For the text-containing cell, return its midpoint in [x, y] coordinate format. 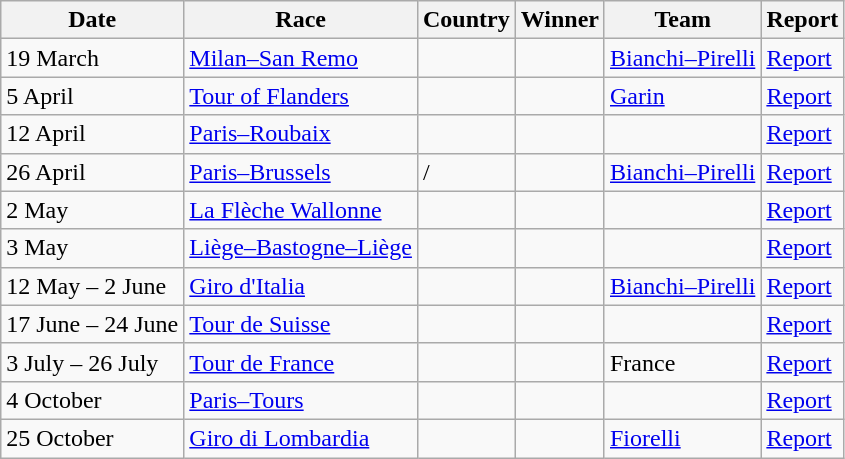
Milan–San Remo [301, 58]
Tour of Flanders [301, 96]
Tour de Suisse [301, 324]
Fiorelli [682, 438]
Giro di Lombardia [301, 438]
Date [92, 20]
Country [466, 20]
Liège–Bastogne–Liège [301, 248]
Paris–Tours [301, 400]
5 April [92, 96]
Paris–Roubaix [301, 134]
12 April [92, 134]
3 July – 26 July [92, 362]
/ [466, 172]
3 May [92, 248]
Garin [682, 96]
17 June – 24 June [92, 324]
Winner [560, 20]
4 October [92, 400]
Team [682, 20]
19 March [92, 58]
25 October [92, 438]
Giro d'Italia [301, 286]
Tour de France [301, 362]
France [682, 362]
Race [301, 20]
26 April [92, 172]
2 May [92, 210]
Paris–Brussels [301, 172]
12 May – 2 June [92, 286]
La Flèche Wallonne [301, 210]
